Extract the [x, y] coordinate from the center of the cell holding the provided text.  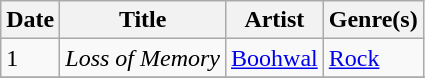
Boohwal [275, 58]
Rock [373, 58]
1 [30, 58]
Artist [275, 20]
Loss of Memory [143, 58]
Title [143, 20]
Genre(s) [373, 20]
Date [30, 20]
